Search for the cell housing the specified text and yield its (x, y) center coordinate. 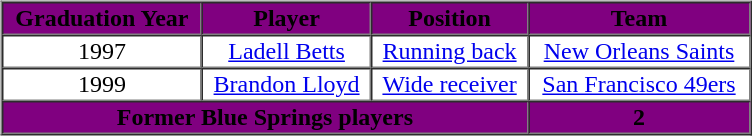
Team (639, 18)
Position (449, 18)
Ladell Betts (287, 52)
1997 (102, 52)
Running back (449, 52)
New Orleans Saints (639, 52)
2 (639, 118)
1999 (102, 84)
Player (287, 18)
Brandon Lloyd (287, 84)
Wide receiver (449, 84)
Graduation Year (102, 18)
Former Blue Springs players (265, 118)
San Francisco 49ers (639, 84)
